Provide the [X, Y] coordinate of the cell's center where the given text is located.  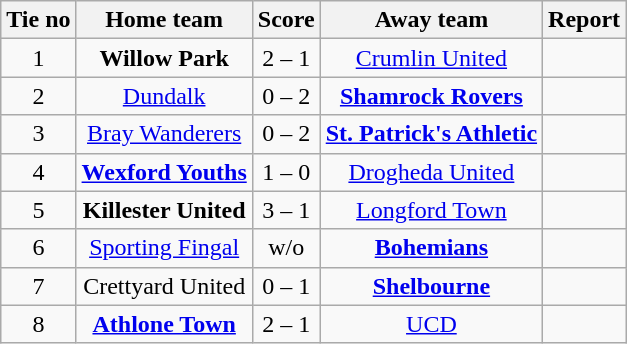
Longford Town [431, 210]
3 – 1 [286, 210]
Willow Park [164, 58]
w/o [286, 248]
St. Patrick's Athletic [431, 134]
Shamrock Rovers [431, 96]
Drogheda United [431, 172]
5 [38, 210]
8 [38, 324]
Killester United [164, 210]
Home team [164, 20]
Sporting Fingal [164, 248]
Shelbourne [431, 286]
Tie no [38, 20]
Away team [431, 20]
1 [38, 58]
Dundalk [164, 96]
Crumlin United [431, 58]
3 [38, 134]
Bohemians [431, 248]
Report [584, 20]
4 [38, 172]
Score [286, 20]
UCD [431, 324]
2 [38, 96]
Bray Wanderers [164, 134]
7 [38, 286]
6 [38, 248]
1 – 0 [286, 172]
0 – 1 [286, 286]
Wexford Youths [164, 172]
Crettyard United [164, 286]
Athlone Town [164, 324]
